Determine the [X, Y] coordinate at the center of the cell enclosing the given text.  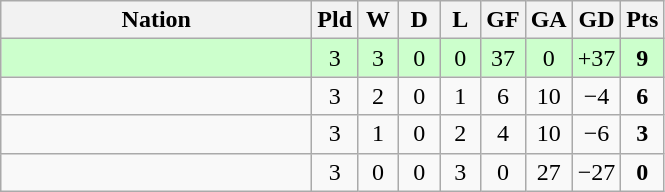
Pld [335, 20]
Nation [156, 20]
27 [548, 172]
GF [503, 20]
GD [596, 20]
−27 [596, 172]
Pts [642, 20]
−6 [596, 134]
37 [503, 58]
4 [503, 134]
GA [548, 20]
L [460, 20]
+37 [596, 58]
W [378, 20]
9 [642, 58]
−4 [596, 96]
D [420, 20]
